Capture the cell that displays the provided text and extract its [X, Y] central coordinate. 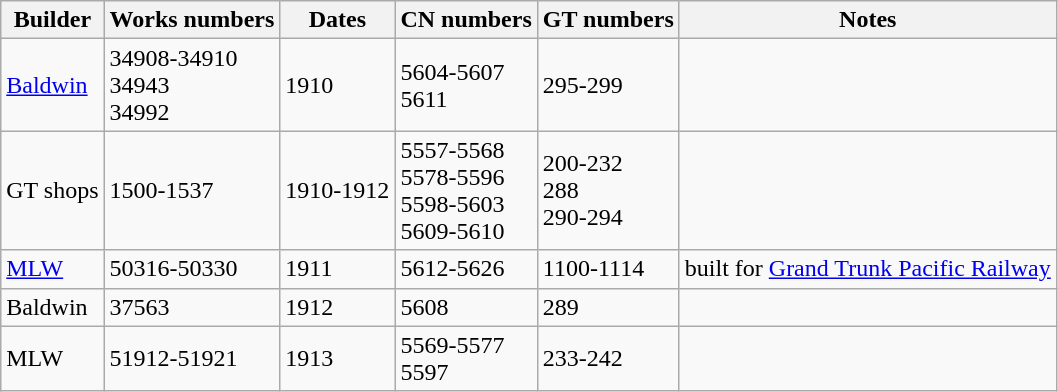
51912-51921 [192, 358]
1913 [338, 358]
5608 [466, 307]
5557-55685578-55965598-56035609-5610 [466, 190]
GT shops [52, 190]
CN numbers [466, 20]
289 [608, 307]
50316-50330 [192, 269]
Notes [868, 20]
1912 [338, 307]
1910 [338, 85]
1911 [338, 269]
built for Grand Trunk Pacific Railway [868, 269]
200-232288290-294 [608, 190]
1910-1912 [338, 190]
34908-349103494334992 [192, 85]
Works numbers [192, 20]
5604-56075611 [466, 85]
Builder [52, 20]
GT numbers [608, 20]
1100-1114 [608, 269]
1500-1537 [192, 190]
5612-5626 [466, 269]
5569-55775597 [466, 358]
295-299 [608, 85]
Dates [338, 20]
233-242 [608, 358]
37563 [192, 307]
